Find where the given text appears and provide that cell's center as (X, Y) coordinate. 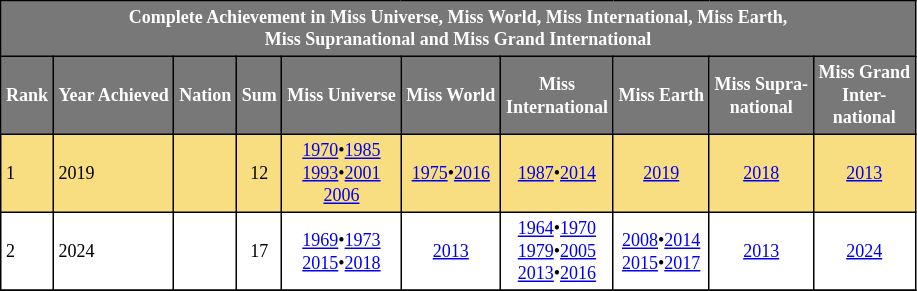
12 (259, 173)
Miss Universe (342, 95)
2018 (761, 173)
Miss Supra-national (761, 95)
1964•19701979•20052013•2016 (558, 251)
Nation (206, 95)
Miss GrandInter-national (864, 95)
1975•2016 (451, 173)
MissInternational (558, 95)
1 (28, 173)
Complete Achievement in Miss Universe, Miss World, Miss International, Miss Earth, Miss Supranational and Miss Grand International (458, 29)
17 (259, 251)
Sum (259, 95)
1987•2014 (558, 173)
2008•20142015•2017 (661, 251)
Rank (28, 95)
Miss Earth (661, 95)
Year Achieved (114, 95)
Miss World (451, 95)
1969•19732015•2018 (342, 251)
1970•19851993•20012006 (342, 173)
2 (28, 251)
